Determine the (x, y) coordinate at the center of the cell enclosing the given text.  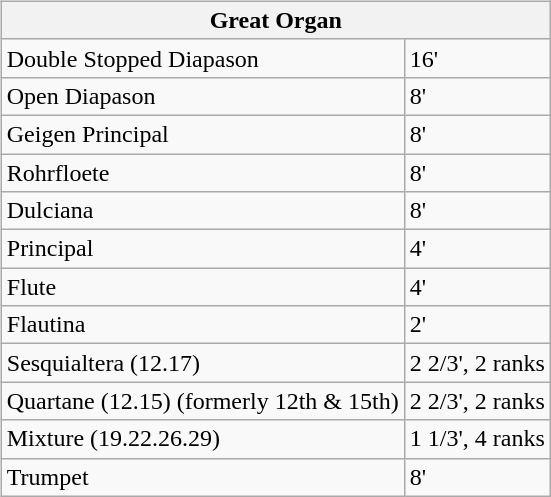
Principal (202, 249)
Rohrfloete (202, 173)
Sesquialtera (12.17) (202, 363)
Mixture (19.22.26.29) (202, 439)
Geigen Principal (202, 134)
Trumpet (202, 477)
Double Stopped Diapason (202, 58)
Quartane (12.15) (formerly 12th & 15th) (202, 401)
2' (477, 325)
Great Organ (276, 20)
16' (477, 58)
Flute (202, 287)
Dulciana (202, 211)
Flautina (202, 325)
1 1/3', 4 ranks (477, 439)
Open Diapason (202, 96)
